Return (X, Y) of the center of cell containing provided text 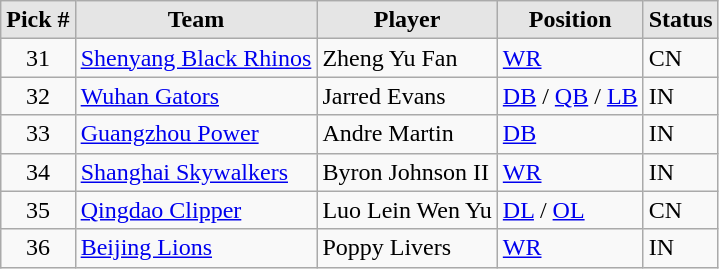
DL / OL (570, 210)
Status (680, 20)
DB / QB / LB (570, 96)
Jarred Evans (407, 96)
35 (38, 210)
Andre Martin (407, 134)
Luo Lein Wen Yu (407, 210)
Byron Johnson II (407, 172)
36 (38, 248)
33 (38, 134)
Poppy Livers (407, 248)
Pick # (38, 20)
Shenyang Black Rhinos (196, 58)
Player (407, 20)
Team (196, 20)
Beijing Lions (196, 248)
Zheng Yu Fan (407, 58)
DB (570, 134)
Wuhan Gators (196, 96)
Guangzhou Power (196, 134)
Position (570, 20)
31 (38, 58)
Qingdao Clipper (196, 210)
32 (38, 96)
34 (38, 172)
Shanghai Skywalkers (196, 172)
